Output the [x, y] coordinate of the center of the cell containing the given text.  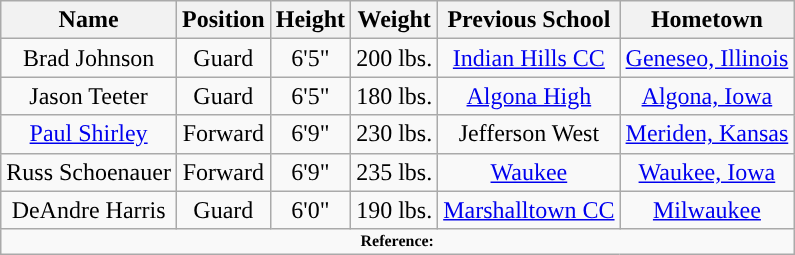
Indian Hills CC [529, 58]
Russ Schoenauer [89, 172]
Paul Shirley [89, 134]
Hometown [707, 20]
Marshalltown CC [529, 210]
Height [310, 20]
180 lbs. [394, 96]
190 lbs. [394, 210]
Position [223, 20]
Geneseo, Illinois [707, 58]
Meriden, Kansas [707, 134]
6'0" [310, 210]
Milwaukee [707, 210]
Waukee, Iowa [707, 172]
Weight [394, 20]
Reference: [398, 241]
Name [89, 20]
Waukee [529, 172]
DeAndre Harris [89, 210]
Jason Teeter [89, 96]
Jefferson West [529, 134]
Algona High [529, 96]
230 lbs. [394, 134]
Algona, Iowa [707, 96]
200 lbs. [394, 58]
235 lbs. [394, 172]
Brad Johnson [89, 58]
Previous School [529, 20]
